Pinpoint the cell where the given text exists, returning its [x, y] midpoint coordinate. 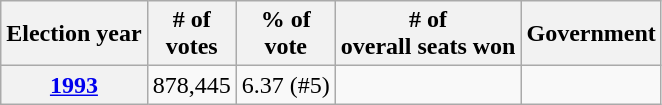
6.37 (#5) [286, 85]
# ofoverall seats won [428, 34]
Government [591, 34]
878,445 [192, 85]
1993 [74, 85]
# ofvotes [192, 34]
Election year [74, 34]
% ofvote [286, 34]
